From the cell containing the given text, extract its center point as [x, y] coordinate. 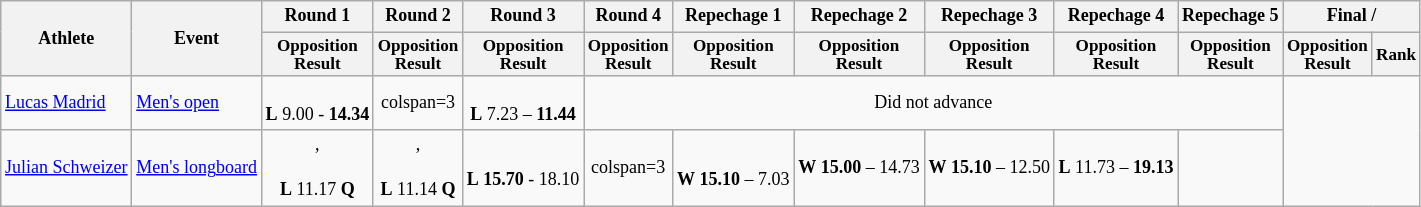
L 11.73 – 19.13 [1116, 168]
Round 2 [418, 16]
, L 11.17 Q [317, 168]
Athlete [66, 38]
Did not advance [934, 103]
Final / [1352, 16]
Round 1 [317, 16]
Repechage 1 [734, 16]
Rank [1396, 54]
Repechage 5 [1230, 16]
Repechage 3 [989, 16]
Event [196, 38]
W 15.00 – 14.73 [859, 168]
Round 3 [522, 16]
L 15.70 - 18.10 [522, 168]
Round 4 [628, 16]
Men's open [196, 103]
Men's longboard [196, 168]
Repechage 2 [859, 16]
W 15.10 – 7.03 [734, 168]
L 9.00 - 14.34 [317, 103]
, L 11.14 Q [418, 168]
W 15.10 – 12.50 [989, 168]
L 7.23 – 11.44 [522, 103]
Lucas Madrid [66, 103]
Julian Schweizer [66, 168]
Repechage 4 [1116, 16]
